Provide the (x, y) coordinate of the cell's center where the given text is located.  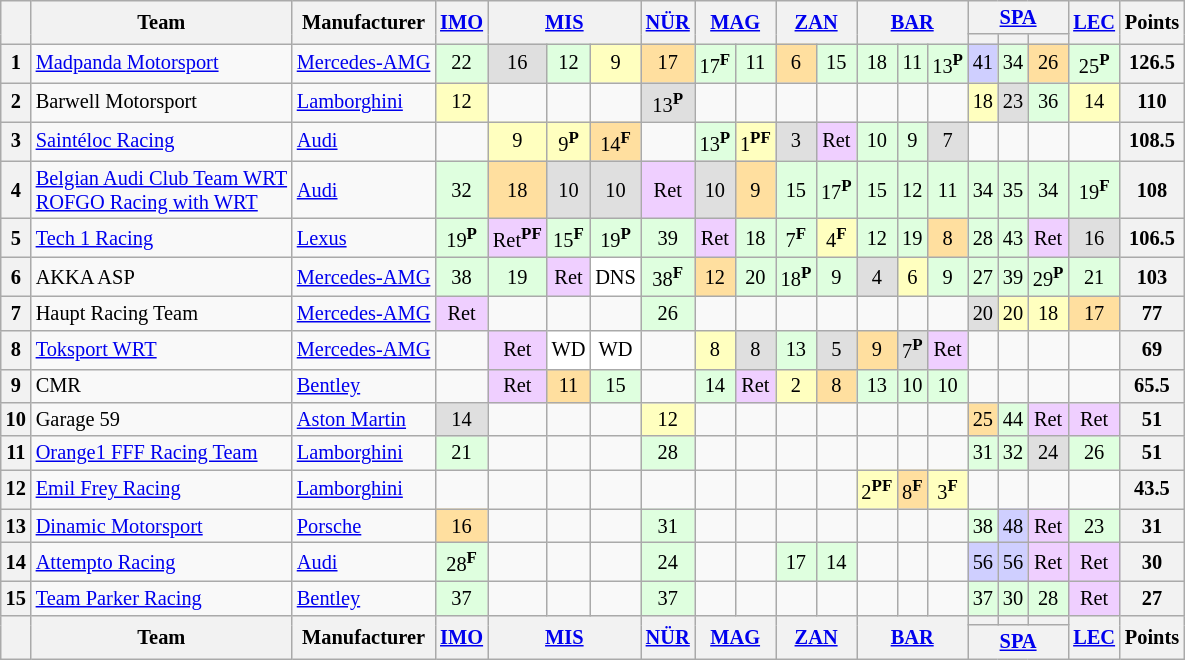
Porsche (364, 526)
Belgian Audi Club Team WRT ROFGO Racing with WRT (162, 190)
35 (1013, 190)
43 (1013, 238)
Orange1 FFF Racing Team (162, 453)
36 (1048, 102)
DNS (615, 276)
69 (1152, 350)
43.5 (1152, 490)
Garage 59 (162, 419)
108.5 (1152, 142)
48 (1013, 526)
1PF (756, 142)
18P (796, 276)
38F (668, 276)
14F (615, 142)
106.5 (1152, 238)
25P (1094, 64)
15F (569, 238)
Dinamic Motorsport (162, 526)
Emil Frey Racing (162, 490)
41 (983, 64)
108 (1152, 190)
110 (1152, 102)
1 (16, 64)
7F (796, 238)
AKKA ASP (162, 276)
103 (1152, 276)
Lexus (364, 238)
Barwell Motorsport (162, 102)
65.5 (1152, 386)
Team Parker Racing (162, 598)
29P (1048, 276)
9P (569, 142)
17F (715, 64)
CMR (162, 386)
17P (836, 190)
44 (1013, 419)
8F (912, 490)
3F (947, 490)
2PF (878, 490)
Saintéloc Racing (162, 142)
4F (836, 238)
22 (462, 64)
Madpanda Motorsport (162, 64)
19F (1094, 190)
Haupt Racing Team (162, 313)
Toksport WRT (162, 350)
28F (462, 562)
77 (1152, 313)
Tech 1 Racing (162, 238)
126.5 (1152, 64)
Attempto Racing (162, 562)
7P (912, 350)
RetPF (518, 238)
Aston Martin (364, 419)
25 (983, 419)
